From the cell containing the given text, extract its center point as [x, y] coordinate. 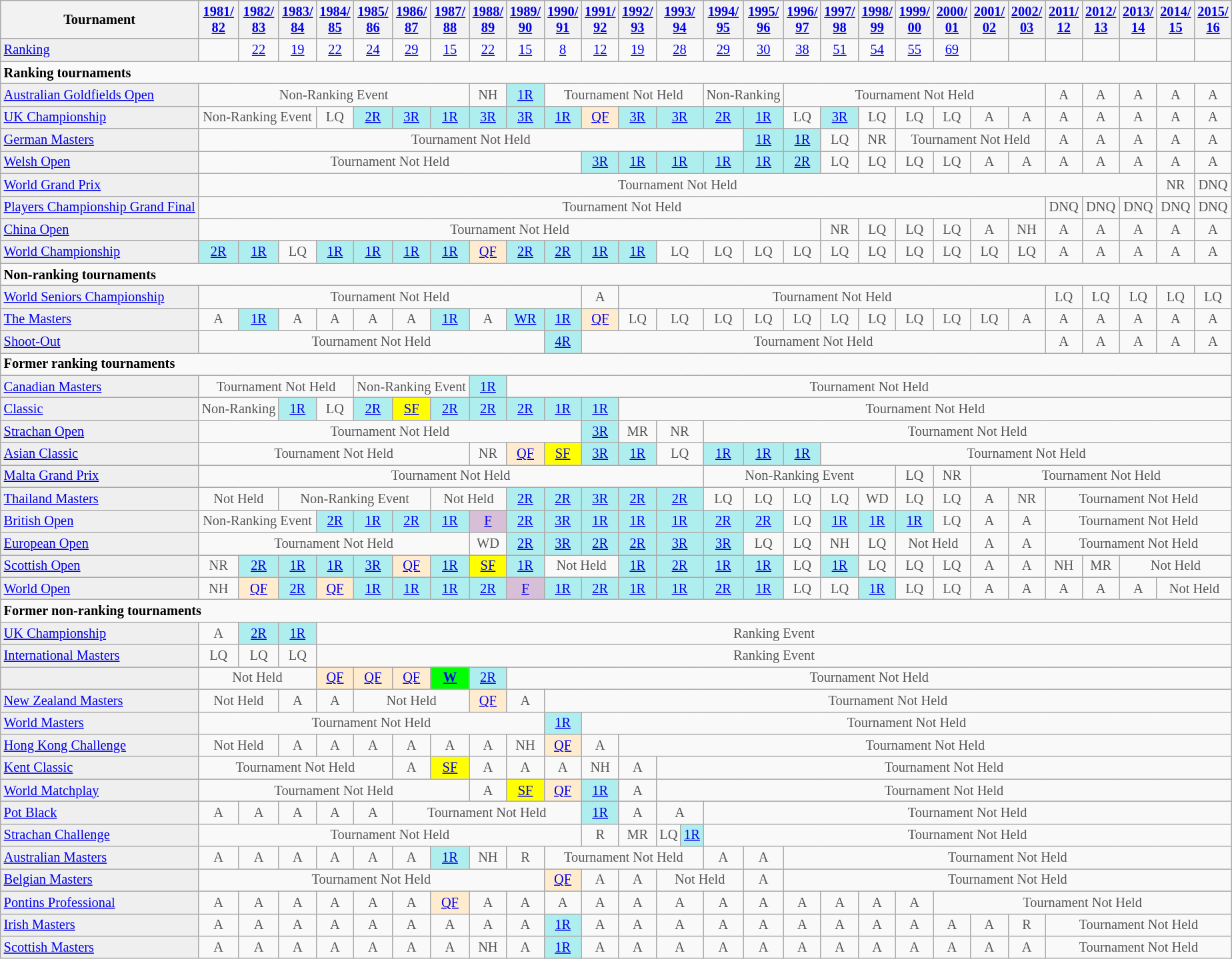
International Masters [100, 656]
Australian Goldfields Open [100, 95]
European Open [100, 543]
Belgian Masters [100, 880]
Strachan Open [100, 431]
1997/98 [839, 19]
Former non-ranking tournaments [616, 610]
2001/02 [989, 19]
38 [802, 50]
Pot Black [100, 812]
Ranking [100, 50]
German Masters [100, 140]
1984/85 [335, 19]
2012/13 [1101, 19]
Classic [100, 409]
2015/16 [1213, 19]
1993/94 [679, 19]
4R [563, 342]
World Championship [100, 252]
1999/00 [915, 19]
1983/84 [297, 19]
24 [373, 50]
New Zealand Masters [100, 700]
1998/99 [877, 19]
Hong Kong Challenge [100, 745]
1991/92 [600, 19]
8 [563, 50]
Irish Masters [100, 925]
1994/95 [723, 19]
2000/01 [952, 19]
1981/82 [219, 19]
The Masters [100, 319]
54 [877, 50]
1992/93 [637, 19]
China Open [100, 229]
2011/12 [1064, 19]
World Matchplay [100, 790]
Thailand Masters [100, 498]
1996/97 [802, 19]
1990/91 [563, 19]
Welsh Open [100, 162]
Strachan Challenge [100, 835]
Kent Classic [100, 768]
World Seniors Championship [100, 297]
1985/86 [373, 19]
51 [839, 50]
1986/87 [411, 19]
Shoot-Out [100, 342]
1987/88 [450, 19]
Ranking tournaments [616, 73]
1982/83 [259, 19]
Non-ranking tournaments [616, 275]
Australian Masters [100, 858]
Scottish Open [100, 566]
28 [679, 50]
1995/96 [763, 19]
69 [952, 50]
2013/14 [1138, 19]
WR [525, 319]
Tournament [100, 19]
2002/03 [1027, 19]
30 [763, 50]
World Grand Prix [100, 185]
12 [600, 50]
Asian Classic [100, 454]
55 [915, 50]
Canadian Masters [100, 387]
1988/89 [488, 19]
British Open [100, 521]
World Masters [100, 723]
Players Championship Grand Final [100, 207]
Scottish Masters [100, 947]
World Open [100, 588]
1989/90 [525, 19]
2014/15 [1175, 19]
W [450, 678]
Pontins Professional [100, 902]
Malta Grand Prix [100, 476]
Former ranking tournaments [616, 364]
